Locate the cell with the specified text and output its [X, Y] center coordinate. 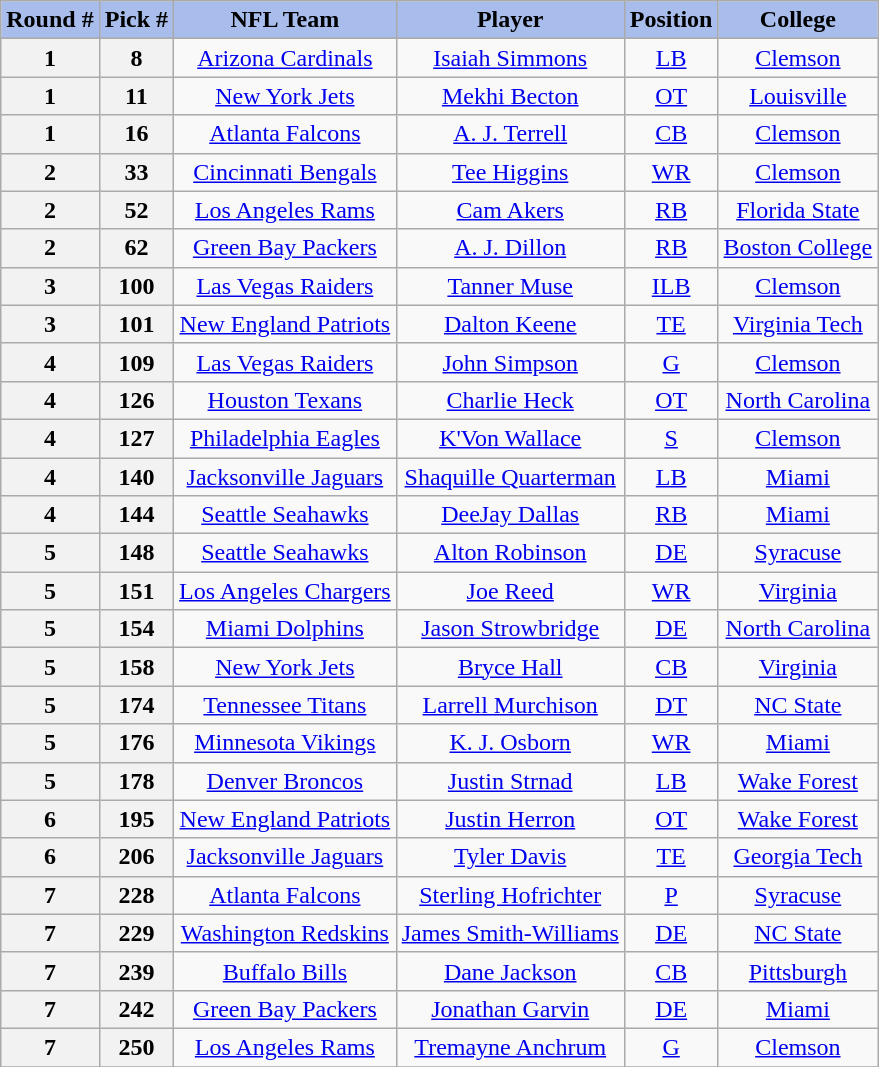
A. J. Dillon [510, 248]
DeeJay Dallas [510, 515]
Tee Higgins [510, 172]
Tennessee Titans [286, 705]
Arizona Cardinals [286, 58]
178 [136, 781]
Cam Akers [510, 210]
Charlie Heck [510, 400]
K. J. Osborn [510, 743]
195 [136, 819]
174 [136, 705]
144 [136, 515]
Joe Reed [510, 591]
Virginia Tech [798, 324]
Dane Jackson [510, 971]
154 [136, 629]
College [798, 20]
109 [136, 362]
Player [510, 20]
S [671, 438]
A. J. Terrell [510, 134]
Sterling Hofrichter [510, 895]
101 [136, 324]
Jason Strowbridge [510, 629]
Dalton Keene [510, 324]
Florida State [798, 210]
Pick # [136, 20]
DT [671, 705]
John Simpson [510, 362]
228 [136, 895]
Minnesota Vikings [286, 743]
239 [136, 971]
Buffalo Bills [286, 971]
151 [136, 591]
Philadelphia Eagles [286, 438]
Houston Texans [286, 400]
Mekhi Becton [510, 96]
Louisville [798, 96]
206 [136, 857]
33 [136, 172]
Tremayne Anchrum [510, 1047]
Isaiah Simmons [510, 58]
Alton Robinson [510, 553]
148 [136, 553]
Justin Herron [510, 819]
Position [671, 20]
Cincinnati Bengals [286, 172]
James Smith-Williams [510, 933]
Georgia Tech [798, 857]
140 [136, 477]
242 [136, 1009]
Tyler Davis [510, 857]
Round # [50, 20]
Bryce Hall [510, 667]
250 [136, 1047]
Tanner Muse [510, 286]
126 [136, 400]
52 [136, 210]
Jonathan Garvin [510, 1009]
8 [136, 58]
Shaquille Quarterman [510, 477]
16 [136, 134]
229 [136, 933]
P [671, 895]
Pittsburgh [798, 971]
K'Von Wallace [510, 438]
ILB [671, 286]
62 [136, 248]
Los Angeles Chargers [286, 591]
Denver Broncos [286, 781]
Justin Strnad [510, 781]
Boston College [798, 248]
NFL Team [286, 20]
Washington Redskins [286, 933]
11 [136, 96]
Miami Dolphins [286, 629]
176 [136, 743]
100 [136, 286]
Larrell Murchison [510, 705]
158 [136, 667]
127 [136, 438]
